Find where the given text appears and provide that cell's center as (x, y) coordinate. 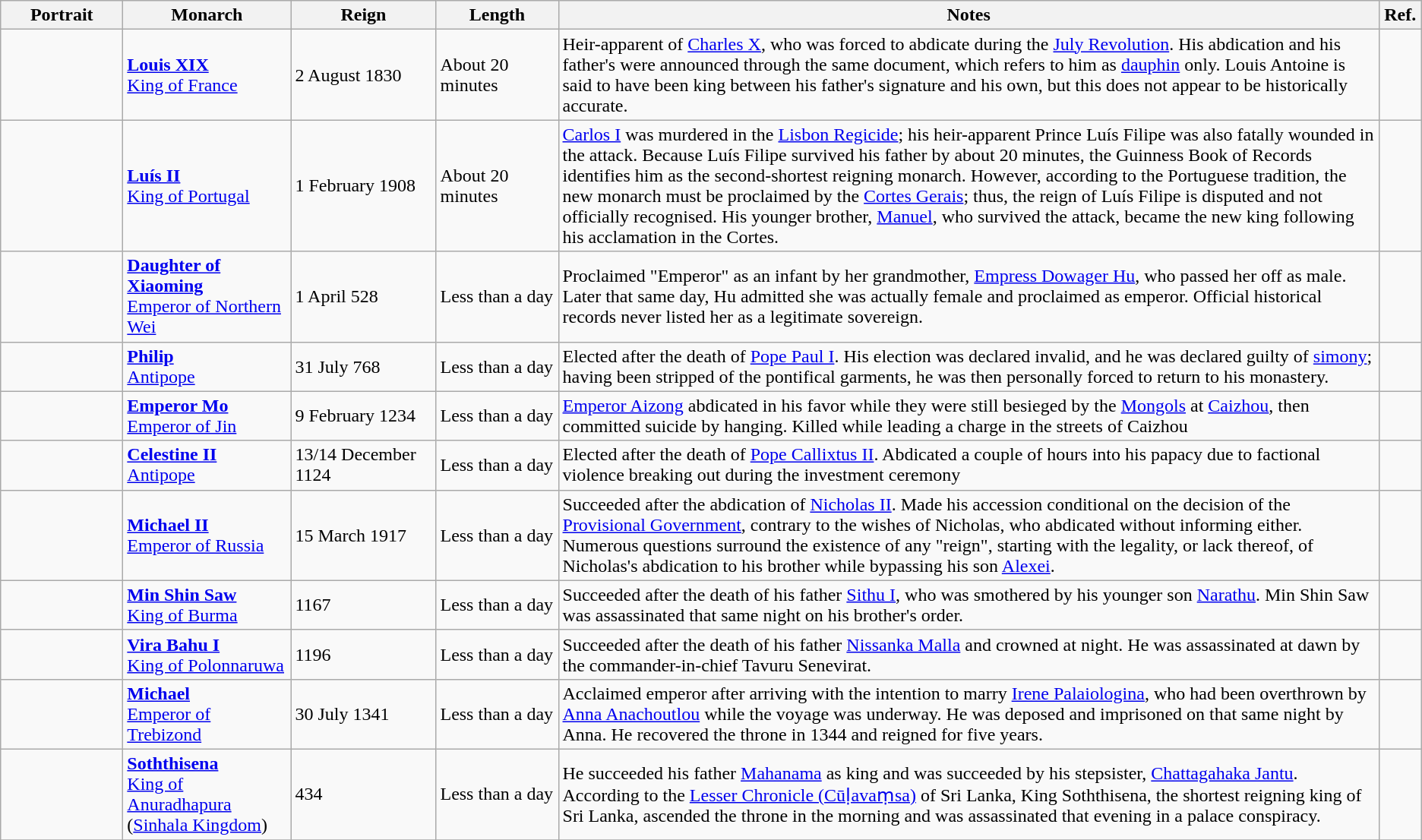
Portrait (62, 15)
1 April 528 (363, 296)
Monarch (207, 15)
Michael IIEmperor of Russia (207, 535)
Emperor MoEmperor of Jin (207, 416)
Daughter of XiaomingEmperor of Northern Wei (207, 296)
Vira Bahu IKing of Polonnaruwa (207, 655)
Ref. (1400, 15)
Louis XIXKing of France (207, 74)
PhilipAntipope (207, 366)
Luís IIKing of Portugal (207, 185)
1167 (363, 605)
1 February 1908 (363, 185)
Length (497, 15)
Celestine IIAntipope (207, 465)
SoththisenaKing of Anuradhapura(Sinhala Kingdom) (207, 794)
30 July 1341 (363, 714)
Reign (363, 15)
13/14 December 1124 (363, 465)
Succeeded after the death of his father Nissanka Malla and crowned at night. He was assassinated at dawn by the commander-in-chief Tavuru Senevirat. (969, 655)
434 (363, 794)
Notes (969, 15)
9 February 1234 (363, 416)
15 March 1917 (363, 535)
2 August 1830 (363, 74)
Min Shin SawKing of Burma (207, 605)
1196 (363, 655)
MichaelEmperor of Trebizond (207, 714)
31 July 768 (363, 366)
